Identify which cell holds the provided text, then report its (x, y) central coordinate. 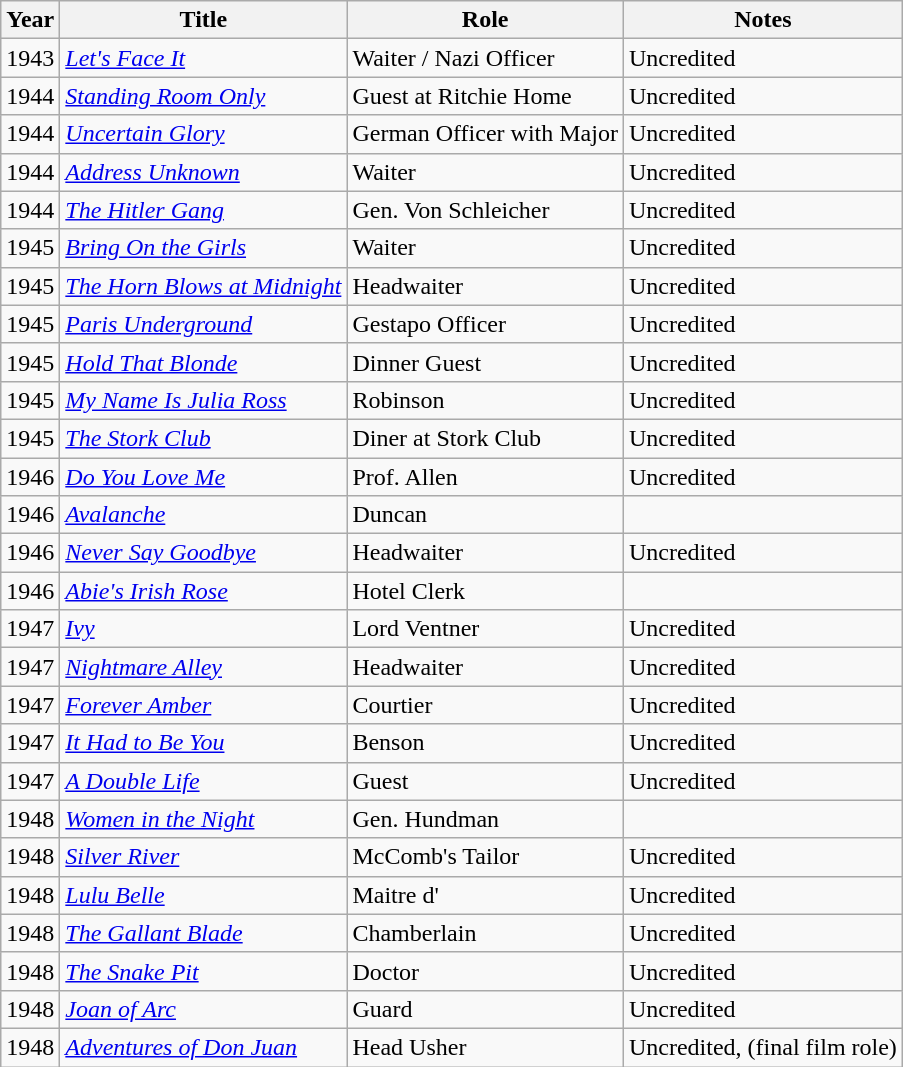
Maitre d' (486, 895)
Forever Amber (204, 705)
Abie's Irish Rose (204, 591)
The Stork Club (204, 438)
Lord Ventner (486, 629)
Role (486, 20)
The Gallant Blade (204, 933)
Diner at Stork Club (486, 438)
Bring On the Girls (204, 248)
Guard (486, 1009)
Head Usher (486, 1047)
German Officer with Major (486, 134)
1943 (30, 58)
Courtier (486, 705)
Nightmare Alley (204, 667)
Year (30, 20)
Chamberlain (486, 933)
It Had to Be You (204, 743)
Uncertain Glory (204, 134)
Avalanche (204, 515)
A Double Life (204, 781)
Gen. Hundman (486, 819)
Hold That Blonde (204, 362)
Duncan (486, 515)
Gestapo Officer (486, 324)
McComb's Tailor (486, 857)
Doctor (486, 971)
Women in the Night (204, 819)
The Hitler Gang (204, 210)
Gen. Von Schleicher (486, 210)
Dinner Guest (486, 362)
Silver River (204, 857)
Paris Underground (204, 324)
Title (204, 20)
Waiter / Nazi Officer (486, 58)
Ivy (204, 629)
The Snake Pit (204, 971)
Guest (486, 781)
Robinson (486, 400)
Lulu Belle (204, 895)
Notes (762, 20)
Joan of Arc (204, 1009)
Never Say Goodbye (204, 553)
Adventures of Don Juan (204, 1047)
Let's Face It (204, 58)
Hotel Clerk (486, 591)
Do You Love Me (204, 477)
Standing Room Only (204, 96)
Prof. Allen (486, 477)
My Name Is Julia Ross (204, 400)
The Horn Blows at Midnight (204, 286)
Benson (486, 743)
Guest at Ritchie Home (486, 96)
Uncredited, (final film role) (762, 1047)
Address Unknown (204, 172)
